Detect which cell encompasses the target text, then output its [X, Y] center coordinate. 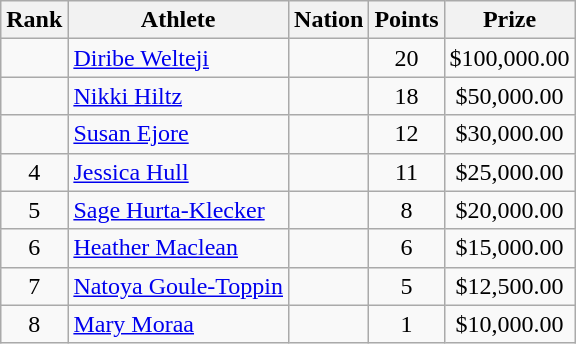
$50,000.00 [510, 96]
$30,000.00 [510, 134]
7 [34, 286]
Jessica Hull [178, 172]
Points [406, 20]
Athlete [178, 20]
20 [406, 58]
$12,500.00 [510, 286]
$10,000.00 [510, 324]
Sage Hurta-Klecker [178, 210]
Nikki Hiltz [178, 96]
1 [406, 324]
$20,000.00 [510, 210]
Rank [34, 20]
Natoya Goule-Toppin [178, 286]
Susan Ejore [178, 134]
Nation [329, 20]
Heather Maclean [178, 248]
4 [34, 172]
Prize [510, 20]
$25,000.00 [510, 172]
$15,000.00 [510, 248]
12 [406, 134]
Mary Moraa [178, 324]
18 [406, 96]
11 [406, 172]
Diribe Welteji [178, 58]
$100,000.00 [510, 58]
